Capture the cell that displays the provided text and extract its [x, y] central coordinate. 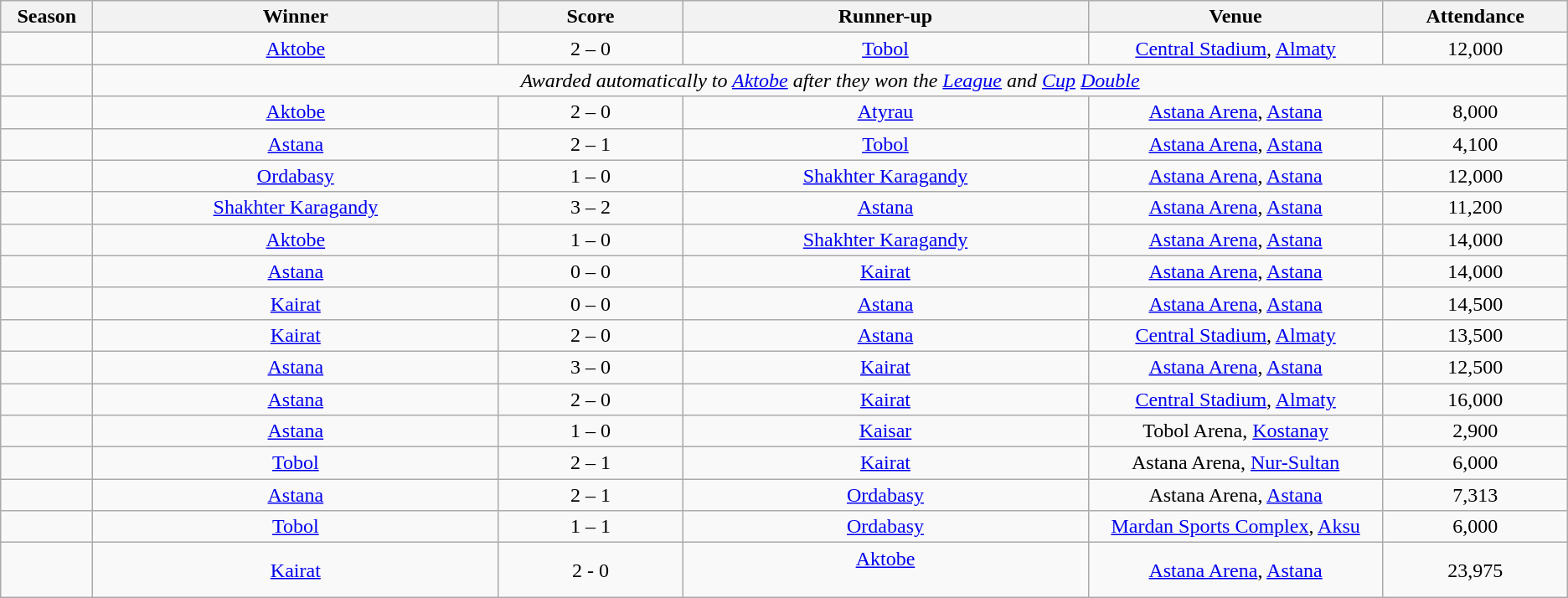
14,500 [1475, 303]
2 - 0 [591, 570]
12,500 [1475, 367]
3 – 2 [591, 208]
Tobol Arena, Kostanay [1235, 431]
Score [591, 17]
16,000 [1475, 400]
4,100 [1475, 144]
Venue [1235, 17]
11,200 [1475, 208]
Season [47, 17]
Winner [296, 17]
3 – 0 [591, 367]
1 – 1 [591, 527]
Mardan Sports Complex, Aksu [1235, 527]
Awarded automatically to Aktobe after they won the League and Cup Double [830, 80]
23,975 [1475, 570]
Kaisar [885, 431]
Atyrau [885, 112]
Attendance [1475, 17]
Astana Arena, Nur-Sultan [1235, 463]
8,000 [1475, 112]
13,500 [1475, 335]
Runner-up [885, 17]
2,900 [1475, 431]
7,313 [1475, 495]
